Pinpoint the cell where the given text exists, returning its [x, y] midpoint coordinate. 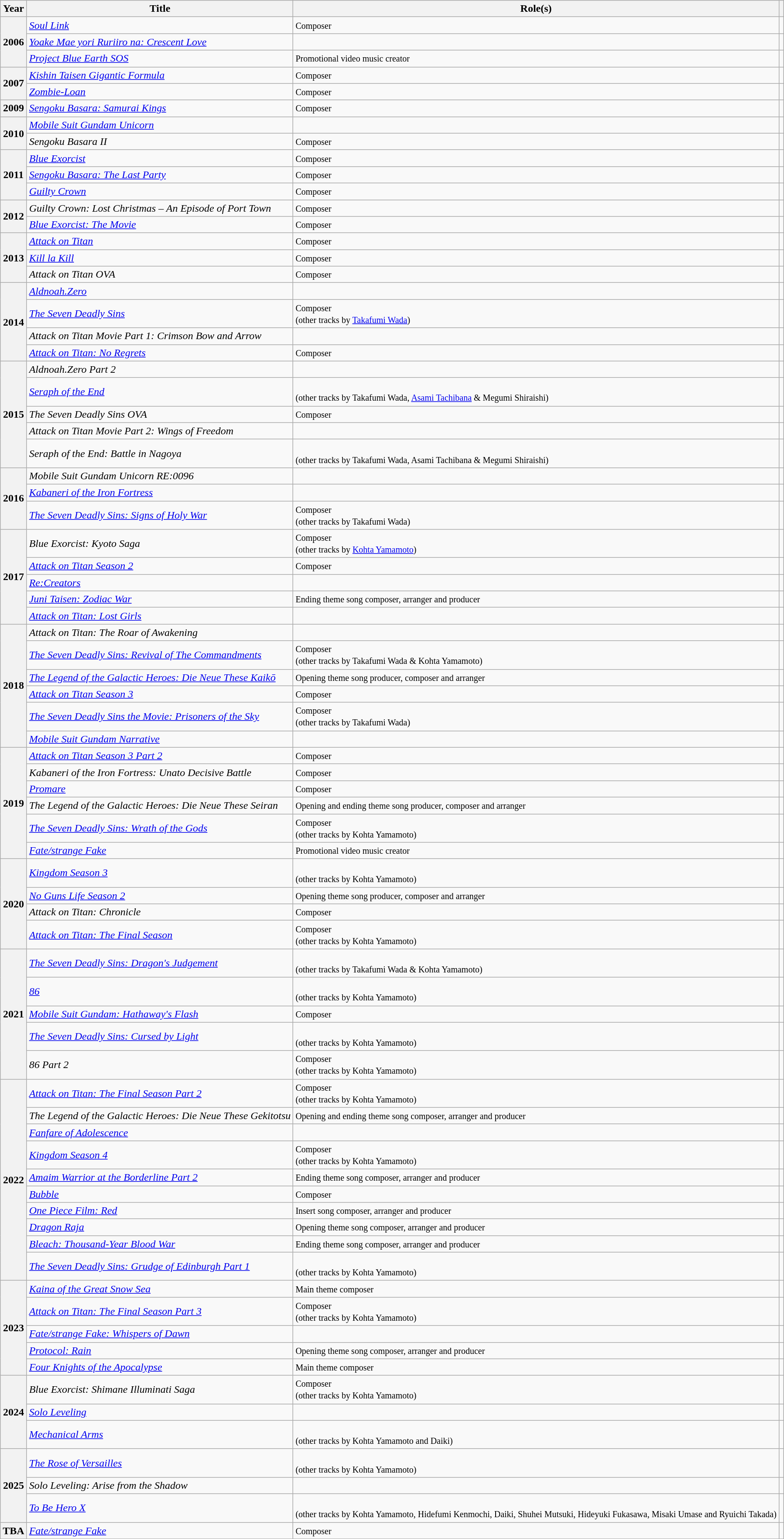
Opening and ending theme song composer, arranger and producer [536, 1116]
86 [160, 992]
The Seven Deadly Sins the Movie: Prisoners of the Sky [160, 717]
2020 [14, 904]
2014 [14, 322]
Mobile Suit Gundam Unicorn [160, 125]
The Seven Deadly Sins: Revival of The Commandments [160, 655]
Amaim Warrior at the Borderline Part 2 [160, 1177]
2006 [14, 42]
The Seven Deadly Sins: Dragon's Judgement [160, 963]
Composer (other tracks by Takafumi Wada & Kohta Yamamoto) [536, 655]
Attack on Titan: No Regrets [160, 353]
2025 [14, 1485]
2009 [14, 108]
Dragon Raja [160, 1227]
Title [160, 9]
2021 [14, 1014]
Sengoku Basara II [160, 141]
(other tracks by Takafumi Wada & Kohta Yamamoto) [536, 963]
Aldnoah.Zero Part 2 [160, 369]
The Seven Deadly Sins: Signs of Holy War [160, 515]
Attack on Titan Movie Part 2: Wings of Freedom [160, 431]
Insert song composer, arranger and producer [536, 1211]
The Legend of the Galactic Heroes: Die Neue These Gekitotsu [160, 1116]
The Seven Deadly Sins OVA [160, 414]
The Seven Deadly Sins: Wrath of the Gods [160, 828]
Kaina of the Great Snow Sea [160, 1289]
2011 [14, 175]
Opening and ending theme song producer, composer and arranger [536, 805]
Blue Exorcist: Kyoto Saga [160, 544]
Kingdom Season 3 [160, 873]
Role(s) [536, 9]
2012 [14, 216]
Protocol: Rain [160, 1350]
Sengoku Basara: The Last Party [160, 175]
(other tracks by Kohta Yamamoto and Daiki) [536, 1434]
2016 [14, 498]
Attack on Titan: Chronicle [160, 912]
TBA [14, 1531]
Four Knights of the Apocalypse [160, 1367]
Composer(other tracks by Takafumi Wada) [536, 313]
2013 [14, 258]
Soul Link [160, 25]
Year [14, 9]
Kabaneri of the Iron Fortress: Unato Decisive Battle [160, 772]
The Rose of Versailles [160, 1463]
To Be Hero X [160, 1508]
Attack on Titan: The Final Season [160, 935]
The Legend of the Galactic Heroes: Die Neue These Kaikō [160, 677]
Attack on Titan OVA [160, 275]
Attack on Titan: The Roar of Awakening [160, 632]
Blue Exorcist: The Movie [160, 225]
2024 [14, 1412]
Mobile Suit Gundam: Hathaway's Flash [160, 1014]
Promare [160, 789]
Aldnoah.Zero [160, 291]
The Legend of the Galactic Heroes: Die Neue These Seiran [160, 805]
Mobile Suit Gundam Narrative [160, 739]
Sengoku Basara: Samurai Kings [160, 108]
2019 [14, 803]
Bleach: Thousand-Year Blood War [160, 1244]
2018 [14, 686]
Kingdom Season 4 [160, 1155]
2017 [14, 577]
2022 [14, 1180]
Fanfare of Adolescence [160, 1132]
The Seven Deadly Sins: Cursed by Light [160, 1036]
86 Part 2 [160, 1065]
The Seven Deadly Sins: Grudge of Edinburgh Part 1 [160, 1267]
2015 [14, 414]
No Guns Life Season 2 [160, 896]
Mechanical Arms [160, 1434]
Guilty Crown: Lost Christmas – An Episode of Port Town [160, 208]
2010 [14, 133]
Kill la Kill [160, 258]
Attack on Titan Movie Part 1: Crimson Bow and Arrow [160, 336]
Seraph of the End [160, 392]
One Piece Film: Red [160, 1211]
2023 [14, 1328]
Re:Creators [160, 583]
Bubble [160, 1194]
Attack on Titan Season 3 [160, 694]
2007 [14, 83]
Attack on Titan Season 3 Part 2 [160, 756]
Seraph of the End: Battle in Nagoya [160, 453]
Mobile Suit Gundam Unicorn RE:0096 [160, 476]
Yoake Mae yori Ruriiro na: Crescent Love [160, 42]
Fate/strange Fake: Whispers of Dawn [160, 1334]
Attack on Titan Season 2 [160, 566]
Solo Leveling [160, 1412]
Kabaneri of the Iron Fortress [160, 492]
The Seven Deadly Sins [160, 313]
Blue Exorcist: Shimane Illuminati Saga [160, 1390]
(other tracks by Kohta Yamamoto, Hidefumi Kenmochi, Daiki, Shuhei Mutsuki, Hideyuki Fukasawa, Misaki Umase and Ryuichi Takada) [536, 1508]
Zombie-Loan [160, 92]
Solo Leveling: Arise from the Shadow [160, 1485]
Blue Exorcist [160, 158]
Attack on Titan: The Final Season Part 2 [160, 1093]
Attack on Titan: The Final Season Part 3 [160, 1311]
Juni Taisen: Zodiac War [160, 599]
Attack on Titan [160, 241]
Guilty Crown [160, 191]
Project Blue Earth SOS [160, 58]
Kishin Taisen Gigantic Formula [160, 75]
Attack on Titan: Lost Girls [160, 616]
